Locate the cell with the specified text and output its (x, y) center coordinate. 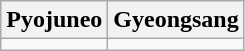
Gyeongsang (176, 20)
Pyojuneo (54, 20)
